Provide the [X, Y] coordinate of the cell's center where the given text is located.  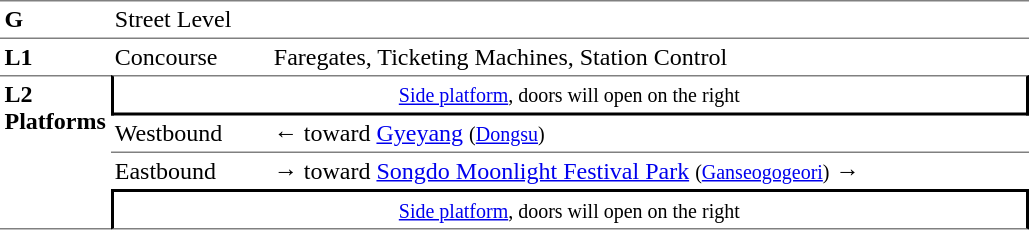
L2Platforms [55, 152]
Concourse [190, 57]
Eastbound [190, 171]
← toward Gyeyang (Dongsu) [648, 135]
Westbound [190, 135]
G [55, 20]
Street Level [190, 20]
L1 [55, 57]
→ toward Songdo Moonlight Festival Park (Ganseogogeori) → [648, 171]
Faregates, Ticketing Machines, Station Control [648, 57]
